Return the (X, Y) coordinate for the center point of the cell that contains the specified text.  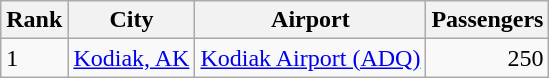
250 (488, 58)
Kodiak, AK (132, 58)
Rank (34, 20)
Kodiak Airport (ADQ) (310, 58)
1 (34, 58)
City (132, 20)
Passengers (488, 20)
Airport (310, 20)
